Detect which cell encompasses the target text, then output its (x, y) center coordinate. 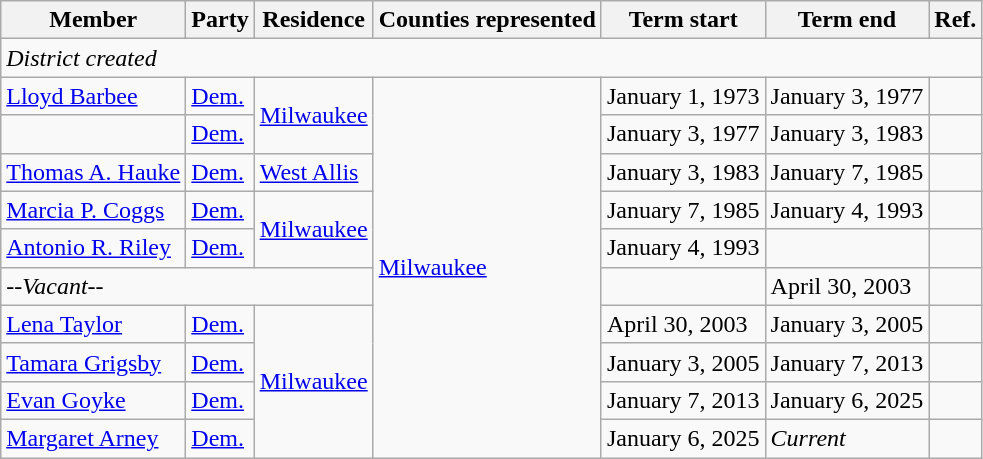
Marcia P. Coggs (94, 210)
January 1, 1973 (683, 96)
Member (94, 20)
Lena Taylor (94, 324)
District created (492, 58)
Counties represented (487, 20)
Lloyd Barbee (94, 96)
West Allis (314, 172)
--Vacant-- (187, 286)
Ref. (956, 20)
Antonio R. Riley (94, 248)
Term end (847, 20)
Tamara Grigsby (94, 362)
Margaret Arney (94, 438)
Current (847, 438)
Party (220, 20)
Evan Goyke (94, 400)
Thomas A. Hauke (94, 172)
Residence (314, 20)
Term start (683, 20)
